Provide the (x, y) coordinate of the cell's center where the given text is located.  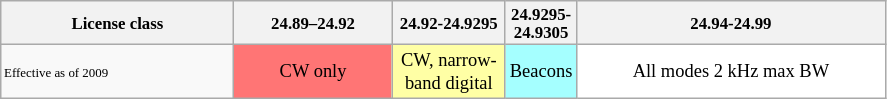
Effective as of 2009 (118, 72)
Beacons (540, 72)
All modes 2 kHz max BW (731, 72)
CW, narrow-band digital (448, 72)
CW only (313, 72)
License class (118, 23)
24.89–24.92 (313, 23)
24.94-24.99 (731, 23)
24.92-24.9295 (448, 23)
24.9295-24.9305 (540, 23)
